Provide the [X, Y] coordinate of the cell's center where the given text is located.  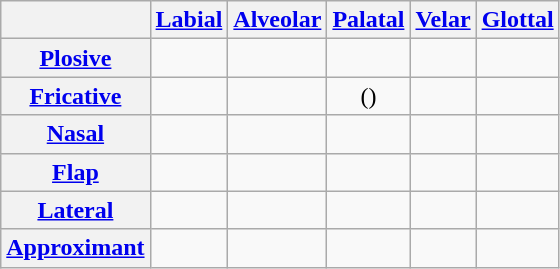
Flap [76, 172]
Nasal [76, 134]
Lateral [76, 210]
Plosive [76, 58]
Glottal [518, 20]
Velar [443, 20]
Labial [189, 20]
Approximant [76, 248]
Alveolar [278, 20]
Fricative [76, 96]
Palatal [368, 20]
() [368, 96]
